Determine the [x, y] coordinate at the center of the cell enclosing the given text.  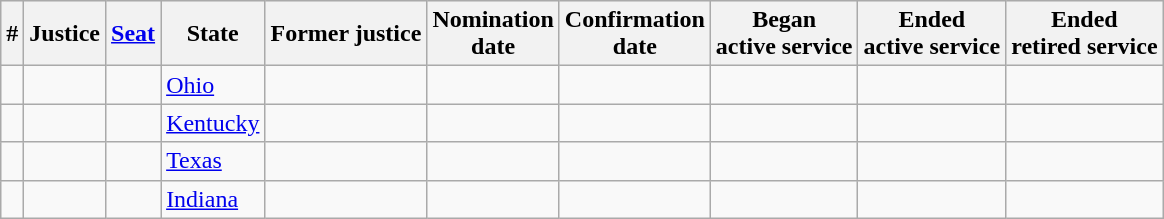
Beganactive service [784, 34]
Justice [65, 34]
Nominationdate [493, 34]
Former justice [346, 34]
Seat [134, 34]
Endedretired service [1084, 34]
Texas [213, 161]
State [213, 34]
Indiana [213, 199]
Kentucky [213, 123]
Confirmationdate [634, 34]
Endedactive service [932, 34]
# [12, 34]
Ohio [213, 85]
